Scan for the cell matching the given text and deliver its [x, y] coordinate at center. 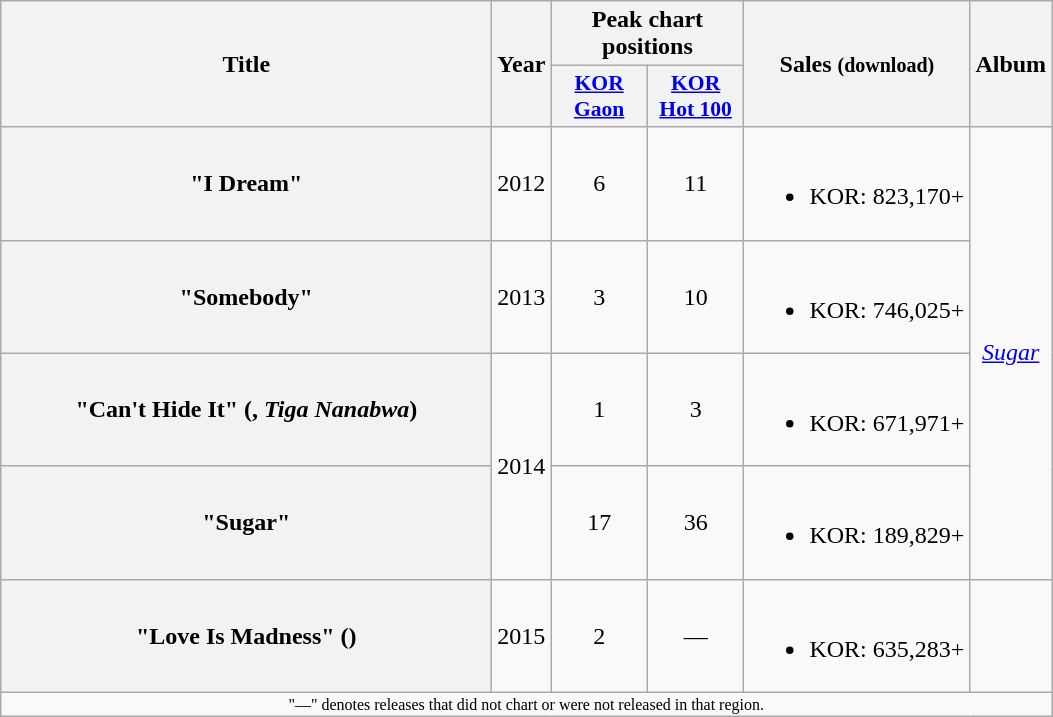
17 [600, 522]
"Sugar" [246, 522]
"Somebody" [246, 296]
KORHot 100 [696, 96]
Album [1011, 64]
10 [696, 296]
11 [696, 184]
36 [696, 522]
2012 [522, 184]
2015 [522, 636]
2013 [522, 296]
KOR: 635,283+ [857, 636]
2014 [522, 466]
"Love Is Madness" () [246, 636]
Sales (download) [857, 64]
"I Dream" [246, 184]
Year [522, 64]
2 [600, 636]
Peak chart positions [648, 34]
KOR: 746,025+ [857, 296]
1 [600, 410]
KORGaon [600, 96]
KOR: 823,170+ [857, 184]
KOR: 189,829+ [857, 522]
Title [246, 64]
KOR: 671,971+ [857, 410]
Sugar [1011, 353]
6 [600, 184]
"—" denotes releases that did not chart or were not released in that region. [526, 704]
— [696, 636]
"Can't Hide It" (, Tiga Nanabwa) [246, 410]
